Extract the [x, y] coordinate from the center of the cell holding the provided text.  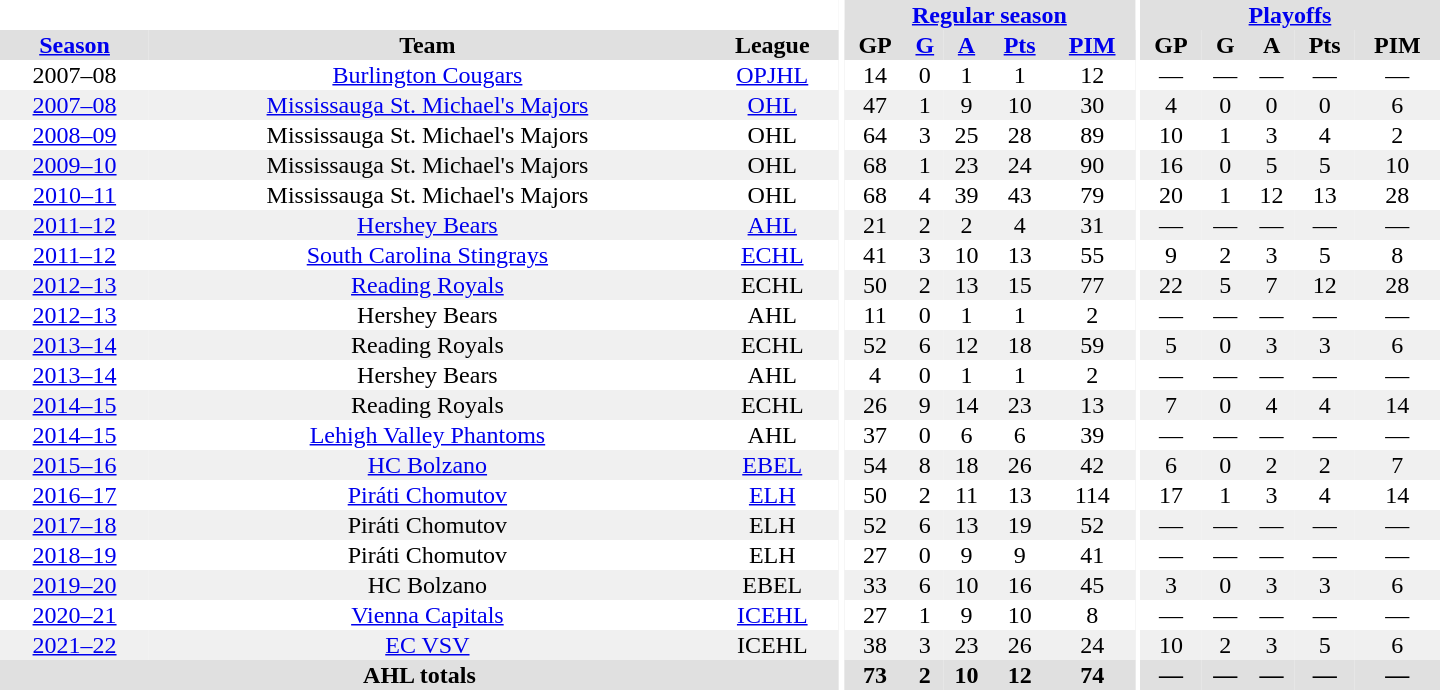
League [772, 45]
47 [875, 105]
2016–17 [74, 495]
25 [966, 135]
Playoffs [1290, 15]
31 [1092, 225]
2017–18 [74, 525]
AHL totals [420, 675]
54 [875, 465]
Regular season [990, 15]
114 [1092, 495]
30 [1092, 105]
22 [1171, 285]
Lehigh Valley Phantoms [428, 435]
2010–11 [74, 195]
2018–19 [74, 555]
33 [875, 585]
Team [428, 45]
45 [1092, 585]
79 [1092, 195]
37 [875, 435]
2015–16 [74, 465]
Burlington Cougars [428, 75]
42 [1092, 465]
89 [1092, 135]
EC VSV [428, 645]
73 [875, 675]
Season [74, 45]
74 [1092, 675]
2021–22 [74, 645]
OPJHL [772, 75]
77 [1092, 285]
2008–09 [74, 135]
15 [1020, 285]
90 [1092, 165]
19 [1020, 525]
South Carolina Stingrays [428, 255]
59 [1092, 345]
55 [1092, 255]
20 [1171, 195]
Vienna Capitals [428, 615]
2019–20 [74, 585]
43 [1020, 195]
2020–21 [74, 615]
17 [1171, 495]
38 [875, 645]
21 [875, 225]
2009–10 [74, 165]
64 [875, 135]
